Determine the [X, Y] coordinate at the center of the cell enclosing the given text.  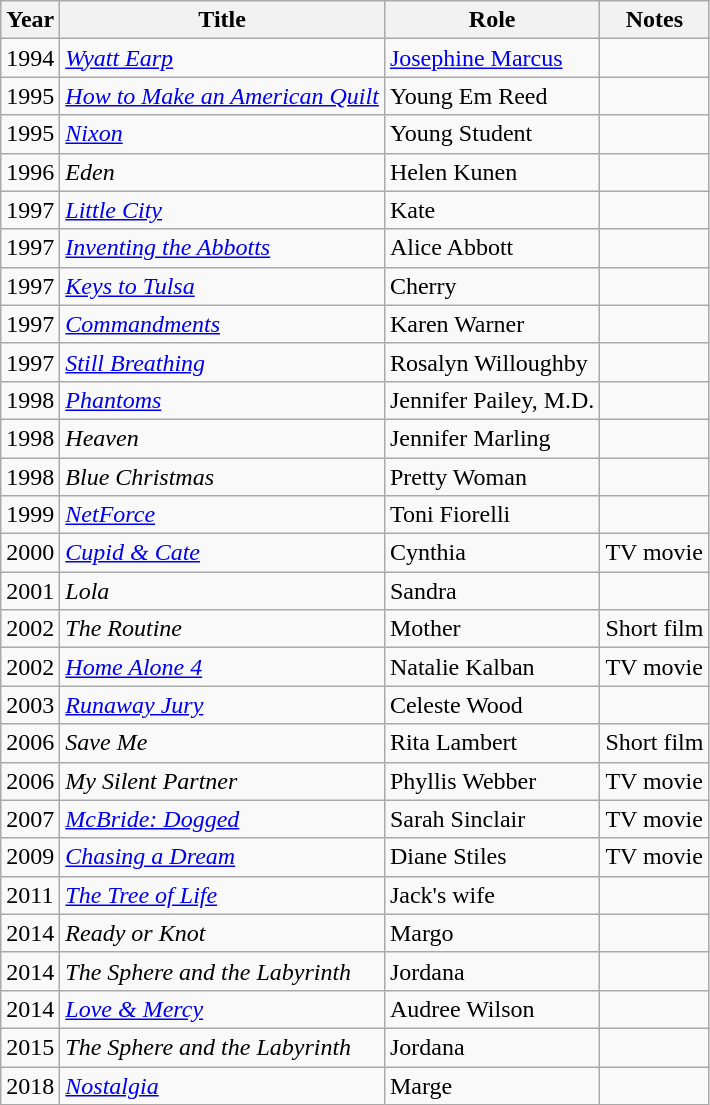
1999 [30, 515]
1994 [30, 58]
1996 [30, 172]
Year [30, 20]
The Tree of Life [222, 895]
Alice Abbott [492, 248]
Helen Kunen [492, 172]
Mother [492, 629]
Sandra [492, 591]
Chasing a Dream [222, 857]
Cynthia [492, 553]
2007 [30, 819]
Marge [492, 1085]
2003 [30, 705]
Love & Mercy [222, 1009]
Little City [222, 210]
Toni Fiorelli [492, 515]
Inventing the Abbotts [222, 248]
2011 [30, 895]
Home Alone 4 [222, 667]
Commandments [222, 324]
Nostalgia [222, 1085]
Lola [222, 591]
Notes [654, 20]
Phyllis Webber [492, 781]
2000 [30, 553]
Eden [222, 172]
The Routine [222, 629]
Jennifer Pailey, M.D. [492, 400]
Celeste Wood [492, 705]
Cherry [492, 286]
Diane Stiles [492, 857]
2009 [30, 857]
2001 [30, 591]
Natalie Kalban [492, 667]
Still Breathing [222, 362]
Jack's wife [492, 895]
Audree Wilson [492, 1009]
NetForce [222, 515]
Cupid & Cate [222, 553]
Nixon [222, 134]
Ready or Knot [222, 933]
Young Em Reed [492, 96]
Josephine Marcus [492, 58]
Sarah Sinclair [492, 819]
Phantoms [222, 400]
Rosalyn Willoughby [492, 362]
2015 [30, 1047]
Keys to Tulsa [222, 286]
Runaway Jury [222, 705]
Wyatt Earp [222, 58]
Young Student [492, 134]
How to Make an American Quilt [222, 96]
Jennifer Marling [492, 438]
Save Me [222, 743]
Karen Warner [492, 324]
McBride: Dogged [222, 819]
Pretty Woman [492, 477]
Kate [492, 210]
Margo [492, 933]
My Silent Partner [222, 781]
Rita Lambert [492, 743]
Title [222, 20]
2018 [30, 1085]
Heaven [222, 438]
Blue Christmas [222, 477]
Role [492, 20]
